Capture the cell that displays the provided text and extract its [x, y] central coordinate. 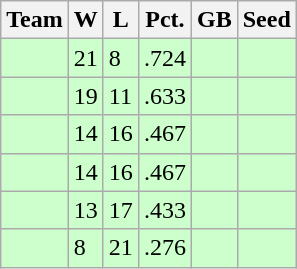
W [86, 20]
Team [35, 20]
Seed [266, 20]
Pct. [164, 20]
L [120, 20]
.276 [164, 248]
17 [120, 210]
.724 [164, 58]
GB [214, 20]
13 [86, 210]
.633 [164, 96]
.433 [164, 210]
11 [120, 96]
19 [86, 96]
